Search for the cell housing the specified text and yield its (X, Y) center coordinate. 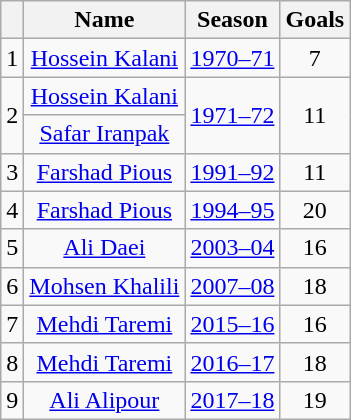
2016–17 (232, 362)
3 (12, 172)
Goals (315, 20)
2 (12, 115)
19 (315, 400)
5 (12, 248)
Season (232, 20)
Mohsen Khalili (104, 286)
2003–04 (232, 248)
8 (12, 362)
2007–08 (232, 286)
9 (12, 400)
20 (315, 210)
Name (104, 20)
6 (12, 286)
1971–72 (232, 115)
Ali Alipour (104, 400)
2017–18 (232, 400)
1970–71 (232, 58)
1994–95 (232, 210)
1991–92 (232, 172)
1 (12, 58)
2015–16 (232, 324)
4 (12, 210)
Ali Daei (104, 248)
Safar Iranpak (104, 134)
